Detect which cell encompasses the target text, then output its [X, Y] center coordinate. 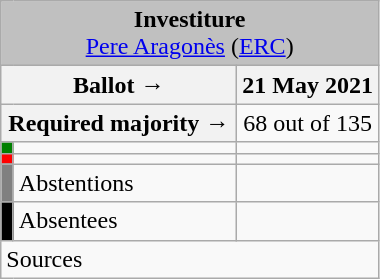
68 out of 135 [308, 123]
Abstentions [125, 183]
Required majority → [119, 123]
Sources [190, 259]
InvestiturePere Aragonès (ERC) [190, 34]
Absentees [125, 221]
Ballot → [119, 85]
21 May 2021 [308, 85]
